Detect which cell encompasses the target text, then output its (X, Y) center coordinate. 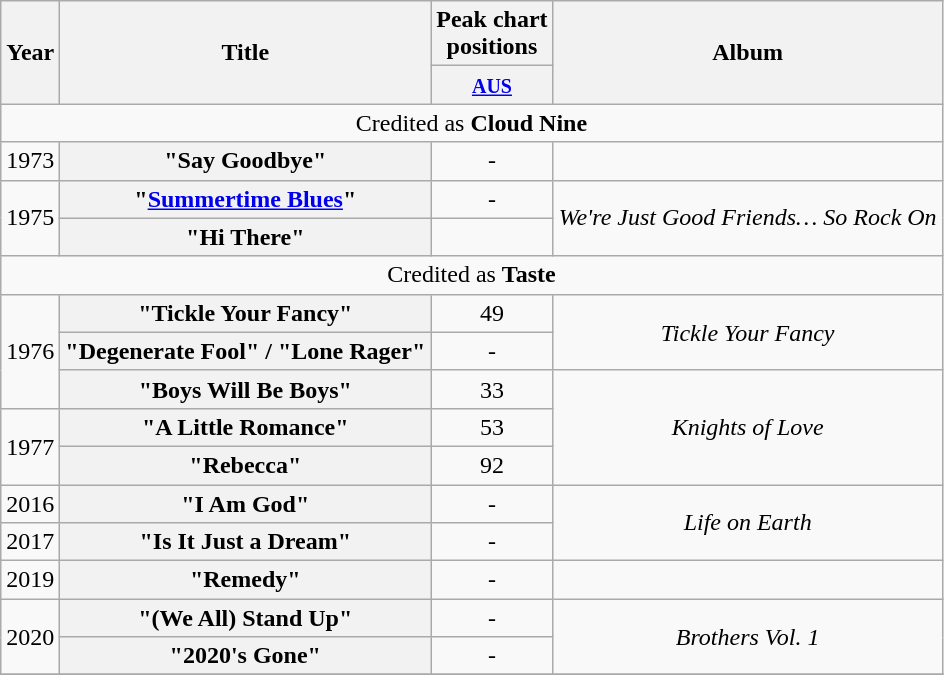
"Boys Will Be Boys" (246, 389)
2019 (30, 580)
Title (246, 52)
Tickle Your Fancy (748, 332)
Credited as Taste (472, 275)
"Is It Just a Dream" (246, 542)
We're Just Good Friends… So Rock On (748, 218)
Album (748, 52)
49 (492, 313)
"Remedy" (246, 580)
Peak chartpositions (492, 34)
1977 (30, 446)
Life on Earth (748, 522)
Brothers Vol. 1 (748, 637)
"2020's Gone" (246, 656)
"Hi There" (246, 237)
2016 (30, 503)
Credited as Cloud Nine (472, 123)
Knights of Love (748, 427)
"(We All) Stand Up" (246, 618)
2020 (30, 637)
AUS (492, 85)
"I Am God" (246, 503)
53 (492, 427)
Year (30, 52)
1973 (30, 161)
92 (492, 465)
"Say Goodbye" (246, 161)
"Degenerate Fool" / "Lone Rager" (246, 351)
1975 (30, 218)
"Rebecca" (246, 465)
"A Little Romance" (246, 427)
"Summertime Blues" (246, 199)
33 (492, 389)
1976 (30, 351)
2017 (30, 542)
"Tickle Your Fancy" (246, 313)
